Capture the cell that displays the provided text and extract its (x, y) central coordinate. 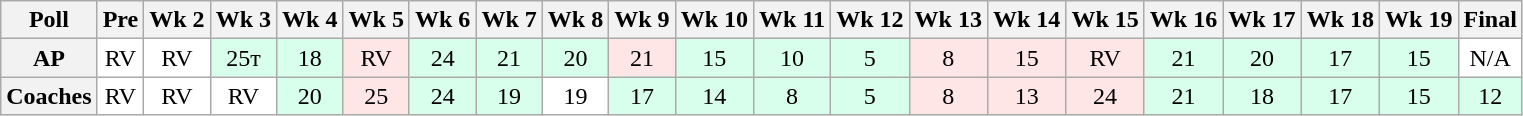
25т (243, 58)
Wk 4 (310, 20)
Wk 9 (642, 20)
Wk 16 (1183, 20)
Wk 7 (509, 20)
Wk 2 (177, 20)
Wk 13 (948, 20)
AP (49, 58)
Wk 14 (1026, 20)
Final (1490, 20)
Coaches (49, 96)
Wk 18 (1340, 20)
Wk 19 (1419, 20)
Wk 17 (1262, 20)
13 (1026, 96)
Wk 12 (870, 20)
Wk 11 (792, 20)
Wk 3 (243, 20)
Wk 10 (714, 20)
N/A (1490, 58)
10 (792, 58)
Wk 8 (575, 20)
Wk 6 (442, 20)
12 (1490, 96)
14 (714, 96)
25 (376, 96)
Wk 15 (1105, 20)
Pre (120, 20)
Wk 5 (376, 20)
Poll (49, 20)
